Detect which cell encompasses the target text, then output its [X, Y] center coordinate. 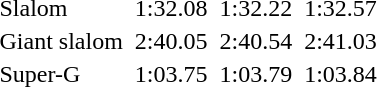
2:40.05 [171, 41]
2:40.54 [256, 41]
